Pinpoint the cell where the given text exists, returning its (x, y) midpoint coordinate. 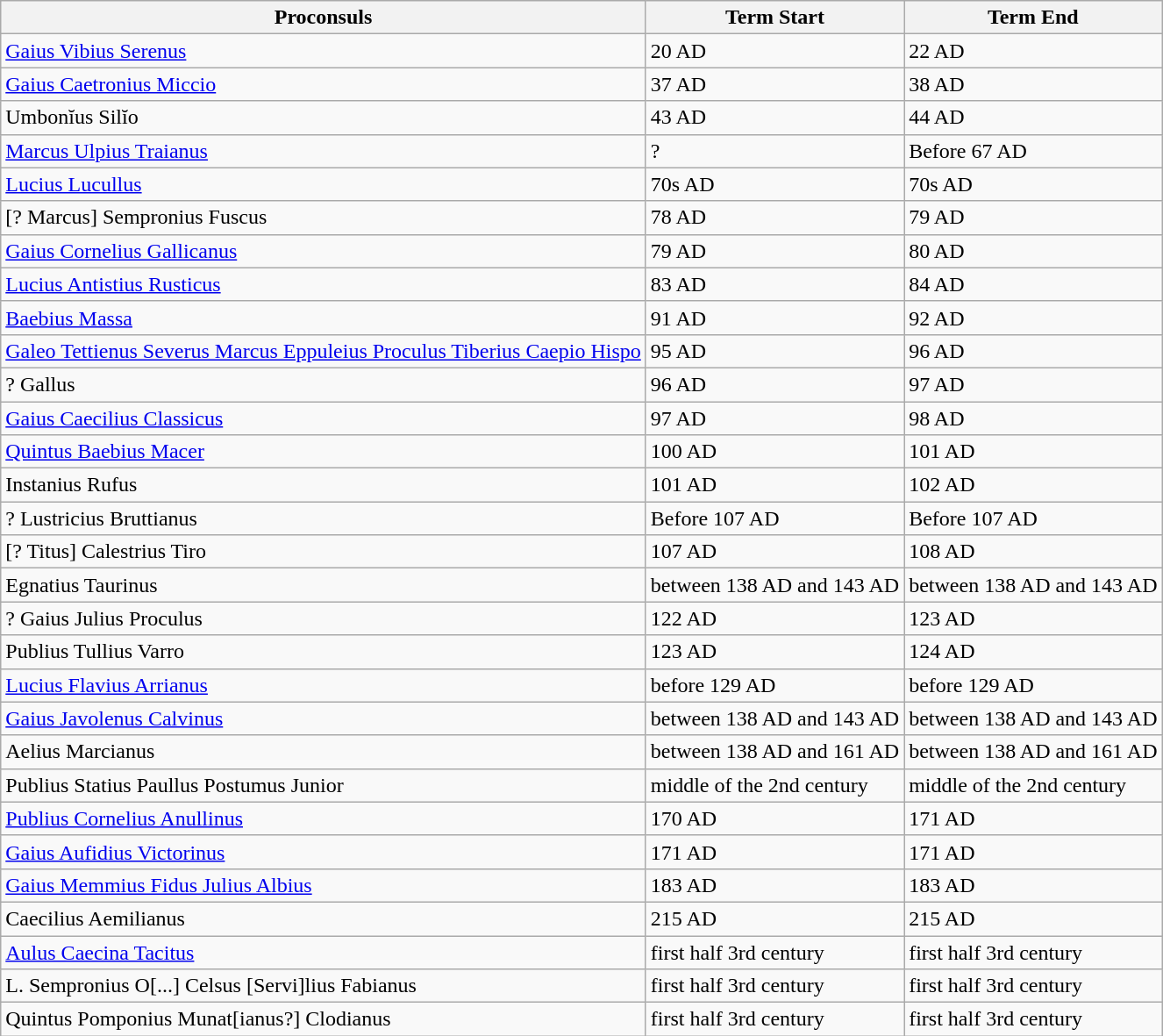
44 AD (1033, 118)
107 AD (774, 552)
? Lustricius Bruttianus (324, 518)
38 AD (1033, 84)
37 AD (774, 84)
22 AD (1033, 51)
Lucius Antistius Rusticus (324, 284)
Egnatius Taurinus (324, 585)
Term Start (774, 18)
Aulus Caecina Tacitus (324, 952)
Gaius Vibius Serenus (324, 51)
124 AD (1033, 652)
100 AD (774, 452)
Gaius Caetronius Miccio (324, 84)
Lucius Flavius Arrianus (324, 685)
? Gallus (324, 384)
Baebius Massa (324, 318)
92 AD (1033, 318)
? (774, 151)
Galeo Tettienus Severus Marcus Eppuleius Proculus Tiberius Caepio Hispo (324, 351)
[? Marcus] Sempronius Fuscus (324, 218)
Publius Cornelius Anullinus (324, 818)
Gaius Cornelius Gallicanus (324, 251)
Publius Tullius Varro (324, 652)
Aelius Marcianus (324, 752)
[? Titus] Calestrius Tiro (324, 552)
Gaius Aufidius Victorinus (324, 852)
102 AD (1033, 485)
83 AD (774, 284)
Marcus Ulpius Traianus (324, 151)
Gaius Caecilius Classicus (324, 418)
95 AD (774, 351)
Before 67 AD (1033, 151)
Instanius Rufus (324, 485)
Gaius Javolenus Calvinus (324, 718)
L. Sempronius O[...] Celsus [Servi]lius Fabianus (324, 986)
Proconsuls (324, 18)
Quintus Baebius Macer (324, 452)
78 AD (774, 218)
20 AD (774, 51)
80 AD (1033, 251)
Umbonĭus Silĭo (324, 118)
98 AD (1033, 418)
Term End (1033, 18)
? Gaius Julius Proculus (324, 618)
122 AD (774, 618)
170 AD (774, 818)
91 AD (774, 318)
Publius Statius Paullus Postumus Junior (324, 785)
Quintus Pomponius Munat[ianus?] Clodianus (324, 1019)
43 AD (774, 118)
108 AD (1033, 552)
Lucius Lucullus (324, 184)
84 AD (1033, 284)
Gaius Memmius Fidus Julius Albius (324, 885)
Caecilius Aemilianus (324, 918)
